Output the (X, Y) coordinate of the center of the cell containing the given text.  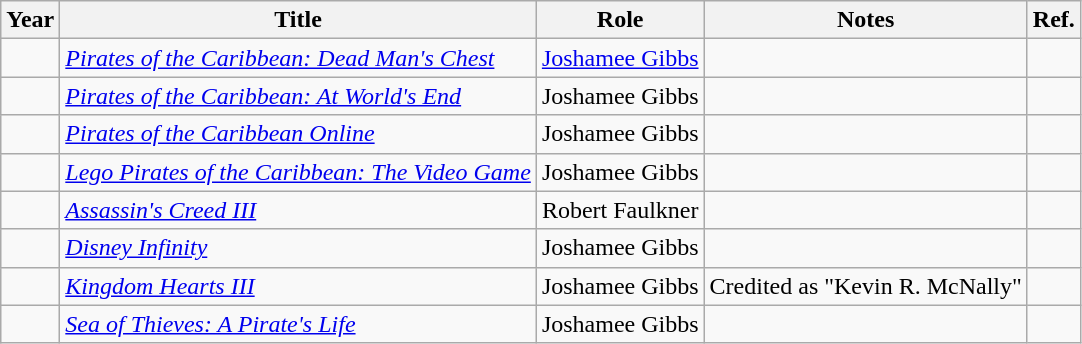
Notes (866, 20)
Year (30, 20)
Ref. (1054, 20)
Role (620, 20)
Sea of Thieves: A Pirate's Life (298, 324)
Title (298, 20)
Credited as "Kevin R. McNally" (866, 286)
Pirates of the Caribbean: Dead Man's Chest (298, 58)
Robert Faulkner (620, 210)
Kingdom Hearts III (298, 286)
Assassin's Creed III (298, 210)
Lego Pirates of the Caribbean: The Video Game (298, 172)
Pirates of the Caribbean: At World's End (298, 96)
Disney Infinity (298, 248)
Pirates of the Caribbean Online (298, 134)
